From the cell containing the given text, extract its center point as (x, y) coordinate. 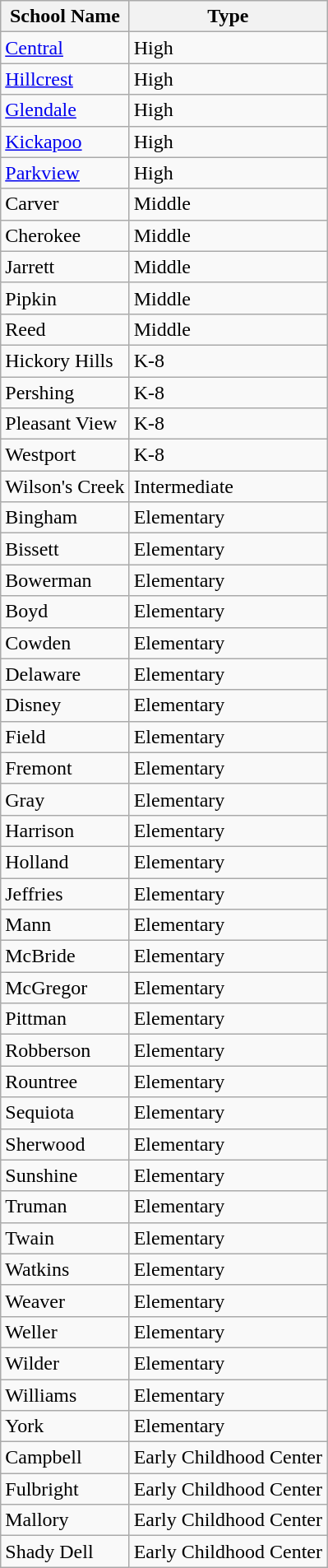
Gray (65, 799)
Pittman (65, 1019)
Parkview (65, 173)
Type (228, 16)
Hillcrest (65, 79)
Weaver (65, 1300)
Pleasant View (65, 424)
Shady Dell (65, 1552)
Pershing (65, 393)
Boyd (65, 612)
Wilson's Creek (65, 486)
Kickapoo (65, 142)
McBride (65, 956)
Fremont (65, 768)
Carver (65, 204)
Sequiota (65, 1113)
Williams (65, 1395)
Watkins (65, 1269)
Bingham (65, 518)
Wilder (65, 1363)
Robberson (65, 1050)
Holland (65, 862)
School Name (65, 16)
Central (65, 48)
Delaware (65, 674)
Jeffries (65, 893)
Bissett (65, 549)
Weller (65, 1332)
Bowerman (65, 580)
Pipkin (65, 298)
Disney (65, 705)
Glendale (65, 110)
Reed (65, 329)
Truman (65, 1207)
Westport (65, 455)
Jarrett (65, 267)
Mann (65, 925)
York (65, 1426)
Hickory Hills (65, 361)
Cherokee (65, 235)
Rountree (65, 1082)
Fulbright (65, 1489)
Field (65, 737)
Mallory (65, 1520)
Sherwood (65, 1144)
Harrison (65, 831)
Intermediate (228, 486)
Sunshine (65, 1175)
Cowden (65, 643)
McGregor (65, 988)
Campbell (65, 1458)
Twain (65, 1238)
